Detect which cell encompasses the target text, then output its [X, Y] center coordinate. 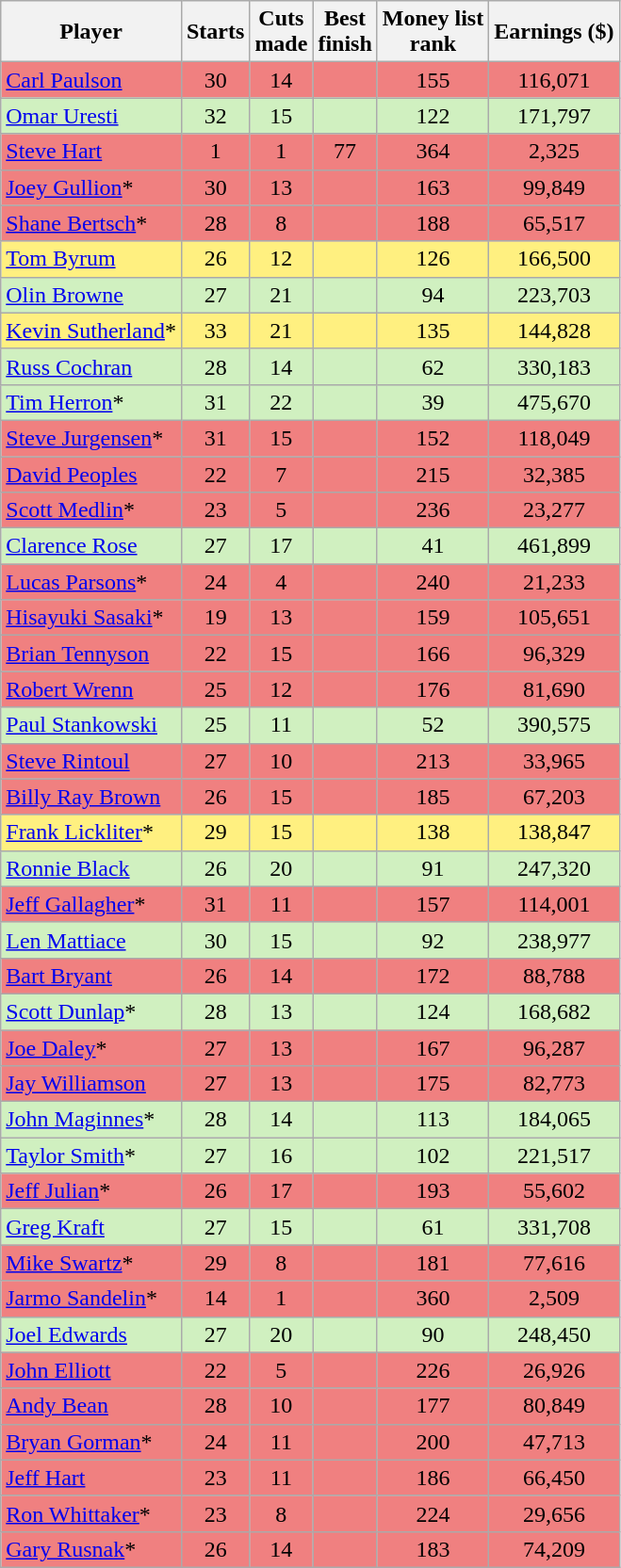
Tom Byrum [91, 259]
Clarence Rose [91, 546]
32 [215, 116]
135 [433, 331]
Bart Bryant [91, 976]
138 [433, 832]
Paul Stankowski [91, 725]
Joe Daley* [91, 1048]
144,828 [554, 331]
200 [433, 1442]
Frank Lickliter* [91, 832]
91 [433, 868]
238,977 [554, 940]
176 [433, 689]
Jay Williamson [91, 1084]
Joey Gullion* [91, 187]
Steve Hart [91, 152]
Jeff Gallagher* [91, 904]
52 [433, 725]
Money listrank [433, 32]
John Elliott [91, 1370]
Greg Kraft [91, 1227]
152 [433, 438]
Russ Cochran [91, 366]
185 [433, 797]
475,670 [554, 402]
Kevin Sutherland* [91, 331]
26,926 [554, 1370]
102 [433, 1156]
Shane Bertsch* [91, 223]
118,049 [554, 438]
John Maginnes* [91, 1120]
81,690 [554, 689]
32,385 [554, 474]
2,325 [554, 152]
172 [433, 976]
Hisayuki Sasaki* [91, 618]
171,797 [554, 116]
105,651 [554, 618]
186 [433, 1478]
Tim Herron* [91, 402]
33 [215, 331]
Brian Tennyson [91, 654]
221,517 [554, 1156]
224 [433, 1513]
247,320 [554, 868]
Carl Paulson [91, 80]
122 [433, 116]
Steve Jurgensen* [91, 438]
157 [433, 904]
330,183 [554, 366]
181 [433, 1263]
Cutsmade [281, 32]
Taylor Smith* [91, 1156]
4 [281, 582]
66,450 [554, 1478]
Mike Swartz* [91, 1263]
Ron Whittaker* [91, 1513]
Jarmo Sandelin* [91, 1299]
19 [215, 618]
David Peoples [91, 474]
Bestfinish [345, 32]
Jeff Hart [91, 1478]
Andy Bean [91, 1406]
Len Mattiace [91, 940]
Billy Ray Brown [91, 797]
55,602 [554, 1191]
213 [433, 761]
163 [433, 187]
96,329 [554, 654]
90 [433, 1334]
Lucas Parsons* [91, 582]
74,209 [554, 1549]
183 [433, 1549]
184,065 [554, 1120]
166 [433, 654]
Joel Edwards [91, 1334]
94 [433, 295]
Player [91, 32]
77 [345, 152]
Robert Wrenn [91, 689]
364 [433, 152]
61 [433, 1227]
126 [433, 259]
215 [433, 474]
Olin Browne [91, 295]
188 [433, 223]
29,656 [554, 1513]
23,277 [554, 510]
240 [433, 582]
331,708 [554, 1227]
223,703 [554, 295]
155 [433, 80]
39 [433, 402]
Bryan Gorman* [91, 1442]
77,616 [554, 1263]
Starts [215, 32]
67,203 [554, 797]
7 [281, 474]
124 [433, 1011]
62 [433, 366]
2,509 [554, 1299]
80,849 [554, 1406]
82,773 [554, 1084]
92 [433, 940]
175 [433, 1084]
Steve Rintoul [91, 761]
Ronnie Black [91, 868]
96,287 [554, 1048]
21,233 [554, 582]
Scott Dunlap* [91, 1011]
177 [433, 1406]
138,847 [554, 832]
360 [433, 1299]
33,965 [554, 761]
390,575 [554, 725]
Earnings ($) [554, 32]
Scott Medlin* [91, 510]
248,450 [554, 1334]
Omar Uresti [91, 116]
168,682 [554, 1011]
193 [433, 1191]
65,517 [554, 223]
16 [281, 1156]
Jeff Julian* [91, 1191]
226 [433, 1370]
167 [433, 1048]
47,713 [554, 1442]
113 [433, 1120]
461,899 [554, 546]
159 [433, 618]
166,500 [554, 259]
88,788 [554, 976]
116,071 [554, 80]
41 [433, 546]
99,849 [554, 187]
114,001 [554, 904]
236 [433, 510]
Gary Rusnak* [91, 1549]
